Output the [x, y] coordinate of the center of the cell containing the given text.  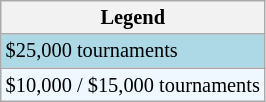
$10,000 / $15,000 tournaments [133, 85]
$25,000 tournaments [133, 51]
Legend [133, 17]
